Pinpoint the cell where the given text exists, returning its (X, Y) midpoint coordinate. 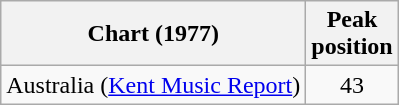
Australia (Kent Music Report) (154, 85)
Chart (1977) (154, 34)
43 (352, 85)
Peakposition (352, 34)
